Output the (X, Y) coordinate of the center of the cell containing the given text.  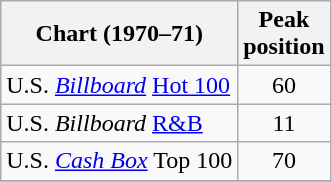
U.S. Cash Box Top 100 (120, 161)
70 (284, 161)
U.S. Billboard R&B (120, 123)
11 (284, 123)
Chart (1970–71) (120, 34)
U.S. Billboard Hot 100 (120, 85)
60 (284, 85)
Peakposition (284, 34)
